Scan for the cell matching the given text and deliver its (x, y) coordinate at center. 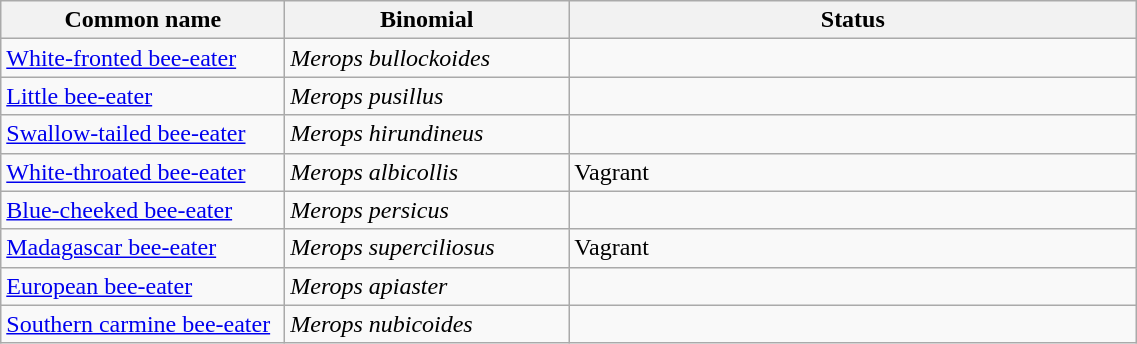
Status (853, 20)
European bee-eater (143, 286)
Merops apiaster (427, 286)
Merops hirundineus (427, 134)
Blue-cheeked bee-eater (143, 210)
Merops nubicoides (427, 324)
Little bee-eater (143, 96)
Binomial (427, 20)
Madagascar bee-eater (143, 248)
Merops pusillus (427, 96)
White-fronted bee-eater (143, 58)
White-throated bee-eater (143, 172)
Common name (143, 20)
Merops bullockoides (427, 58)
Southern carmine bee-eater (143, 324)
Swallow-tailed bee-eater (143, 134)
Merops superciliosus (427, 248)
Merops persicus (427, 210)
Merops albicollis (427, 172)
